Capture the cell that displays the provided text and extract its [X, Y] central coordinate. 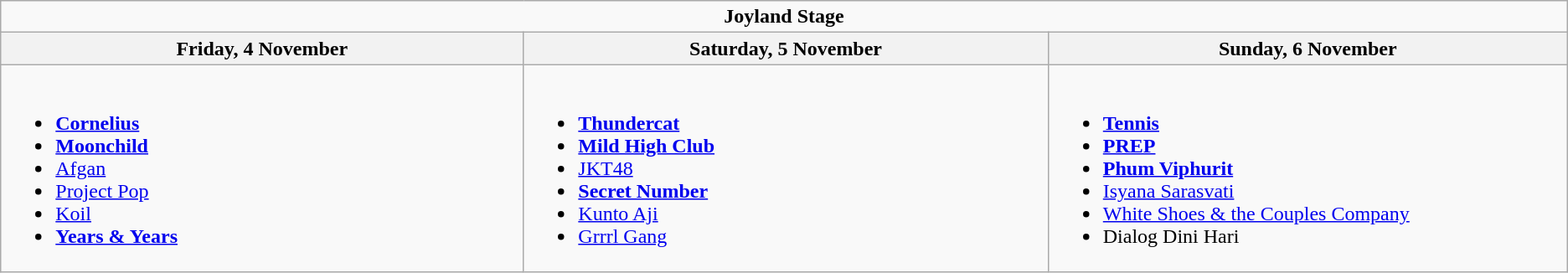
Friday, 4 November [262, 49]
TennisPREPPhum ViphuritIsyana SarasvatiWhite Shoes & the Couples CompanyDialog Dini Hari [1308, 168]
Saturday, 5 November [786, 49]
Joyland Stage [784, 17]
ThundercatMild High ClubJKT48Secret NumberKunto AjiGrrrl Gang [786, 168]
CorneliusMoonchildAfganProject PopKoilYears & Years [262, 168]
Sunday, 6 November [1308, 49]
